Find where the given text appears and provide that cell's center as (x, y) coordinate. 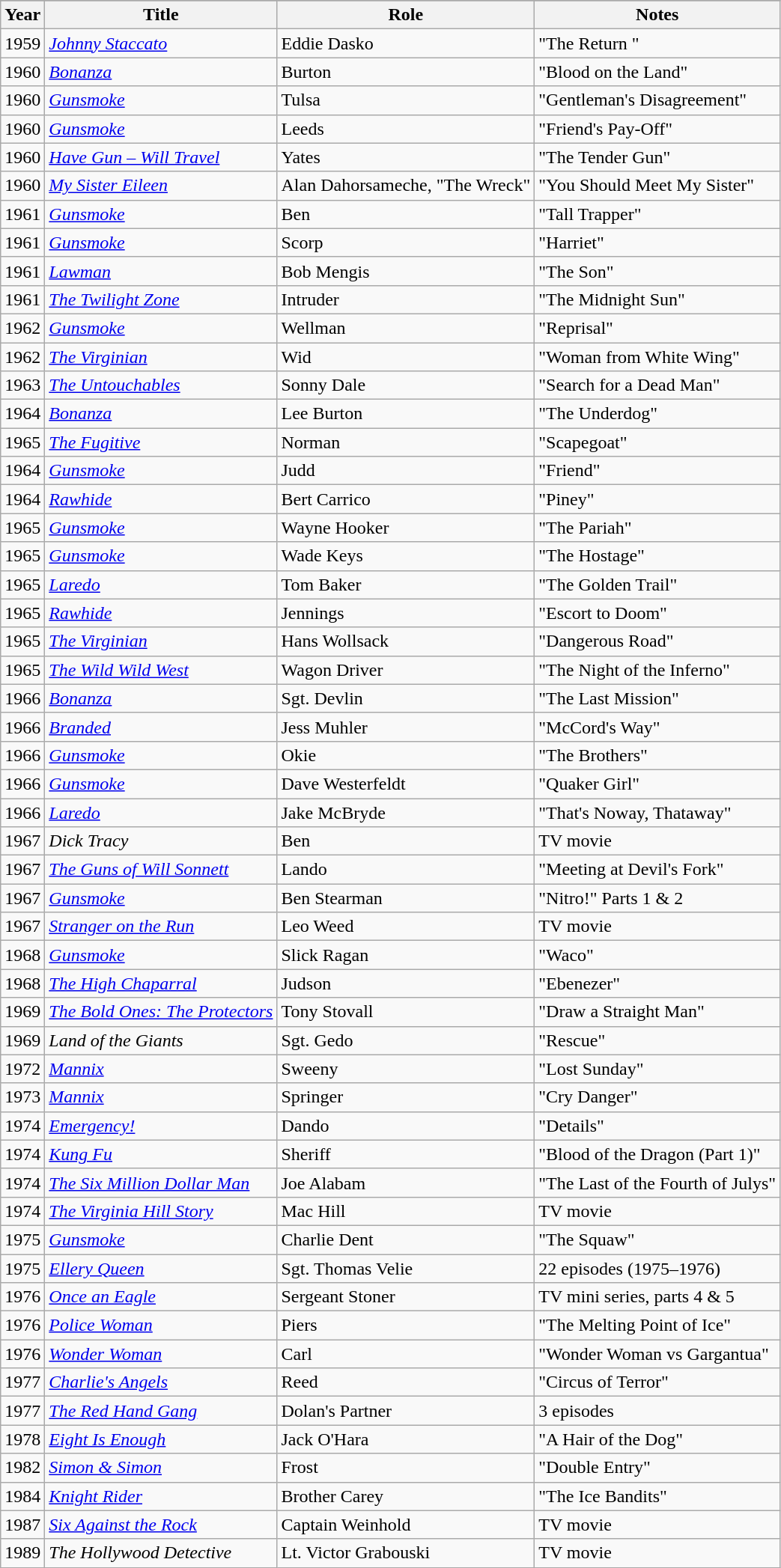
Eight Is Enough (161, 1439)
The Untouchables (161, 385)
Okie (406, 755)
"Cry Danger" (657, 1097)
Title (161, 15)
"Scapegoat" (657, 442)
Ellery Queen (161, 1269)
"That's Noway, Thataway" (657, 812)
The Guns of Will Sonnett (161, 870)
Notes (657, 15)
"Woman from White Wing" (657, 357)
"The Tender Gun" (657, 157)
Leeds (406, 129)
"The Son" (657, 271)
"Escort to Doom" (657, 613)
Bob Mengis (406, 271)
My Sister Eileen (161, 186)
1978 (22, 1439)
The Virginia Hill Story (161, 1211)
Judson (406, 983)
"Search for a Dead Man" (657, 385)
Branded (161, 727)
Burton (406, 72)
Have Gun – Will Travel (161, 157)
"The Ice Bandits" (657, 1496)
Jake McBryde (406, 812)
Dave Westerfeldt (406, 784)
"McCord's Way" (657, 727)
Intruder (406, 299)
"The Golden Trail" (657, 585)
The Hollywood Detective (161, 1553)
3 episodes (657, 1411)
"Lost Sunday" (657, 1069)
"Waco" (657, 955)
1963 (22, 385)
"The Hostage" (657, 556)
Alan Dahorsameche, "The Wreck" (406, 186)
Wellman (406, 328)
Mac Hill (406, 1211)
Jack O'Hara (406, 1439)
"Friend" (657, 471)
Role (406, 15)
"Dangerous Road" (657, 641)
Scorp (406, 242)
"Piney" (657, 499)
Lt. Victor Grabouski (406, 1553)
Sergeant Stoner (406, 1297)
The High Chaparral (161, 983)
Reed (406, 1382)
Six Against the Rock (161, 1525)
1989 (22, 1553)
The Twilight Zone (161, 299)
"Gentleman's Disagreement" (657, 100)
Sheriff (406, 1154)
Johnny Staccato (161, 43)
Wonder Woman (161, 1354)
1959 (22, 43)
"Blood on the Land" (657, 72)
Carl (406, 1354)
Simon & Simon (161, 1468)
"Wonder Woman vs Gargantua" (657, 1354)
"Ebenezer" (657, 983)
Land of the Giants (161, 1040)
1987 (22, 1525)
Tom Baker (406, 585)
Wagon Driver (406, 670)
Dick Tracy (161, 841)
"You Should Meet My Sister" (657, 186)
Sgt. Thomas Velie (406, 1269)
Sweeny (406, 1069)
The Fugitive (161, 442)
Wayne Hooker (406, 528)
Charlie Dent (406, 1239)
"The Brothers" (657, 755)
"The Night of the Inferno" (657, 670)
Captain Weinhold (406, 1525)
Ben Stearman (406, 898)
Emergency! (161, 1126)
Lee Burton (406, 414)
Slick Ragan (406, 955)
"Harriet" (657, 242)
1984 (22, 1496)
Bert Carrico (406, 499)
"The Pariah" (657, 528)
Wade Keys (406, 556)
Wid (406, 357)
"Rescue" (657, 1040)
The Wild Wild West (161, 670)
"The Return " (657, 43)
Year (22, 15)
22 episodes (1975–1976) (657, 1269)
"The Last of the Fourth of Julys" (657, 1183)
Eddie Dasko (406, 43)
"The Last Mission" (657, 698)
Piers (406, 1326)
"Tall Trapper" (657, 214)
"The Squaw" (657, 1239)
Judd (406, 471)
"The Melting Point of Ice" (657, 1326)
"Reprisal" (657, 328)
1973 (22, 1097)
Springer (406, 1097)
"Meeting at Devil's Fork" (657, 870)
Yates (406, 157)
"Details" (657, 1126)
Sgt. Devlin (406, 698)
Hans Wollsack (406, 641)
"Blood of the Dragon (Part 1)" (657, 1154)
The Red Hand Gang (161, 1411)
Brother Carey (406, 1496)
Sgt. Gedo (406, 1040)
Sonny Dale (406, 385)
Police Woman (161, 1326)
TV mini series, parts 4 & 5 (657, 1297)
Jess Muhler (406, 727)
Stranger on the Run (161, 927)
"Draw a Straight Man" (657, 1012)
"A Hair of the Dog" (657, 1439)
Jennings (406, 613)
Joe Alabam (406, 1183)
Lando (406, 870)
Lawman (161, 271)
The Six Million Dollar Man (161, 1183)
"Friend's Pay-Off" (657, 129)
Charlie's Angels (161, 1382)
Once an Eagle (161, 1297)
1972 (22, 1069)
"Double Entry" (657, 1468)
Kung Fu (161, 1154)
Knight Rider (161, 1496)
"Circus of Terror" (657, 1382)
Frost (406, 1468)
The Bold Ones: The Protectors (161, 1012)
Dolan's Partner (406, 1411)
Tony Stovall (406, 1012)
1982 (22, 1468)
Dando (406, 1126)
"The Midnight Sun" (657, 299)
Tulsa (406, 100)
"Quaker Girl" (657, 784)
Leo Weed (406, 927)
"Nitro!" Parts 1 & 2 (657, 898)
"The Underdog" (657, 414)
Norman (406, 442)
